Locate the cell with the specified text and output its [x, y] center coordinate. 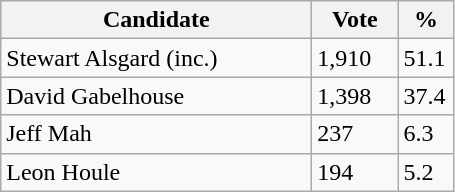
Stewart Alsgard (inc.) [156, 58]
% [426, 20]
194 [355, 172]
Leon Houle [156, 172]
Vote [355, 20]
5.2 [426, 172]
6.3 [426, 134]
Jeff Mah [156, 134]
1,910 [355, 58]
1,398 [355, 96]
237 [355, 134]
David Gabelhouse [156, 96]
Candidate [156, 20]
51.1 [426, 58]
37.4 [426, 96]
